Return the [X, Y] coordinate for the center point of the cell that contains the specified text.  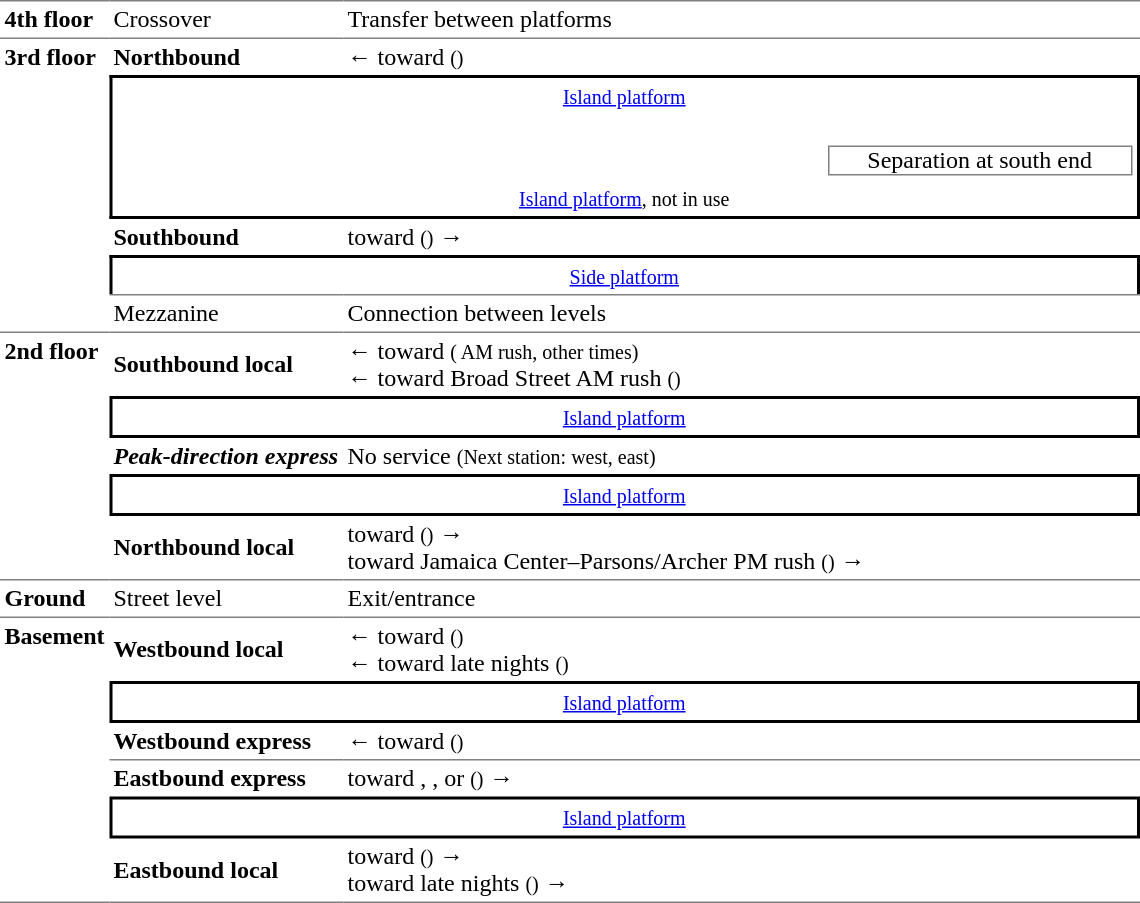
Exit/entrance [741, 598]
No service (Next station: west, east) [741, 456]
Westbound local [226, 648]
4th floor [54, 19]
Northbound local [226, 548]
Transfer between platforms [741, 19]
Ground [54, 598]
Crossover [226, 19]
Mezzanine [226, 313]
toward () → toward Jamaica Center–Parsons/Archer PM rush () → [741, 548]
Northbound [226, 57]
Island platform, not in use [624, 200]
Southbound [226, 237]
← toward ( AM rush, other times)← toward Broad Street AM rush () [741, 364]
Southbound local [226, 364]
Street level [226, 598]
Side platform [624, 274]
toward () → [741, 237]
toward () → toward late nights () → [741, 870]
Peak-direction express [226, 456]
← toward ()← toward late nights () [741, 648]
Basement [54, 759]
2nd floor [54, 456]
Eastbound express [226, 778]
3rd floor [54, 185]
toward , , or () → [741, 778]
Westbound express [226, 742]
Connection between levels [741, 313]
Eastbound local [226, 870]
